Pinpoint the cell where the given text exists, returning its [X, Y] midpoint coordinate. 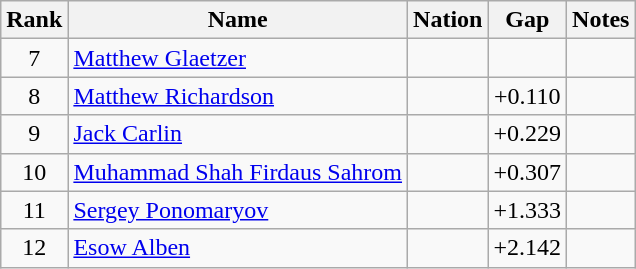
Matthew Richardson [238, 96]
Esow Alben [238, 248]
12 [34, 248]
Name [238, 20]
Sergey Ponomaryov [238, 210]
Matthew Glaetzer [238, 58]
+0.307 [528, 172]
8 [34, 96]
Rank [34, 20]
Jack Carlin [238, 134]
+1.333 [528, 210]
Muhammad Shah Firdaus Sahrom [238, 172]
+0.110 [528, 96]
+0.229 [528, 134]
9 [34, 134]
Notes [601, 20]
+2.142 [528, 248]
Nation [448, 20]
11 [34, 210]
10 [34, 172]
Gap [528, 20]
7 [34, 58]
